Return the (x, y) coordinate for the center point of the cell that contains the specified text.  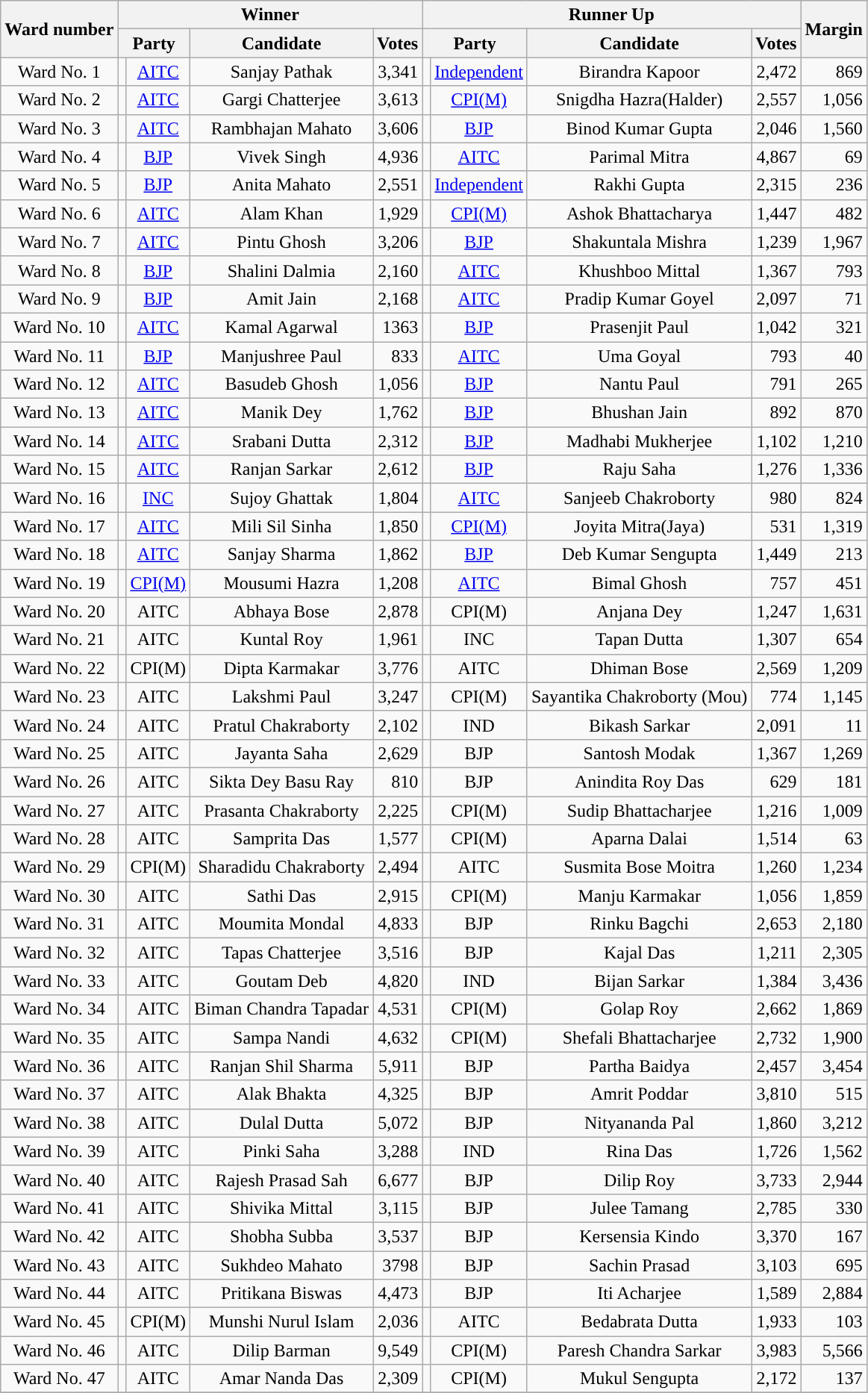
1,562 (834, 1151)
Pintu Ghosh (282, 242)
3,206 (398, 242)
Tapan Dutta (639, 640)
Ward No. 36 (60, 1066)
Pritikana Biswas (282, 1294)
3,733 (776, 1179)
Dilip Barman (282, 1350)
1,589 (776, 1294)
Biman Chandra Tapadar (282, 1009)
3,606 (398, 128)
3,613 (398, 100)
2,225 (398, 810)
1,336 (834, 470)
2,046 (776, 128)
5,072 (398, 1123)
Munshi Nurul Islam (282, 1322)
4,820 (398, 981)
Manik Dey (282, 413)
Shakuntala Mishra (639, 242)
Mukul Sengupta (639, 1379)
Sikta Dey Basu Ray (282, 782)
1,850 (398, 526)
Bhushan Jain (639, 413)
980 (776, 498)
5,911 (398, 1066)
Ward No. 15 (60, 470)
Bijan Sarkar (639, 981)
181 (834, 782)
Joyita Mitra(Jaya) (639, 526)
1,577 (398, 839)
Deb Kumar Sengupta (639, 555)
2,472 (776, 72)
810 (398, 782)
Pinki Saha (282, 1151)
Ward No. 29 (60, 867)
2,172 (776, 1379)
4,473 (398, 1294)
Dhiman Bose (639, 668)
Ward No. 38 (60, 1123)
Ward No. 10 (60, 327)
Paresh Chandra Sarkar (639, 1350)
1,247 (776, 611)
Kuntal Roy (282, 640)
1,631 (834, 611)
4,833 (398, 924)
1,234 (834, 867)
167 (834, 1236)
Ward No. 28 (60, 839)
137 (834, 1379)
2,102 (398, 725)
Rinku Bagchi (639, 924)
Ward No. 46 (60, 1350)
1,862 (398, 555)
Dulal Dutta (282, 1123)
2,160 (398, 270)
11 (834, 725)
791 (776, 384)
Ward No. 35 (60, 1038)
Nantu Paul (639, 384)
2,494 (398, 867)
Shefali Bhattacharjee (639, 1038)
Jayanta Saha (282, 753)
3,983 (776, 1350)
Runner Up (612, 15)
Sathi Das (282, 896)
3,370 (776, 1236)
Manjushree Paul (282, 356)
Amar Nanda Das (282, 1379)
71 (834, 299)
Bimal Ghosh (639, 583)
Ranjan Sarkar (282, 470)
1,560 (834, 128)
2,457 (776, 1066)
Snigdha Hazra(Halder) (639, 100)
Bikash Sarkar (639, 725)
Sanjay Sharma (282, 555)
Abhaya Bose (282, 611)
1,447 (776, 214)
Manju Karmakar (639, 896)
3,288 (398, 1151)
Ward No. 37 (60, 1094)
654 (834, 640)
Sayantika Chakroborty (Mou) (639, 696)
2,168 (398, 299)
236 (834, 185)
1,961 (398, 640)
482 (834, 214)
2,662 (776, 1009)
Santosh Modak (639, 753)
69 (834, 157)
Prasanta Chakraborty (282, 810)
Ward No. 14 (60, 441)
Ward No. 3 (60, 128)
2,884 (834, 1294)
Ward No. 47 (60, 1379)
3798 (398, 1265)
1,933 (776, 1322)
Ward No. 25 (60, 753)
Goutam Deb (282, 981)
Anjana Dey (639, 611)
515 (834, 1094)
3,436 (834, 981)
2,732 (776, 1038)
3,516 (398, 953)
Shobha Subba (282, 1236)
451 (834, 583)
Uma Goyal (639, 356)
Ward No. 12 (60, 384)
833 (398, 356)
Ward No. 44 (60, 1294)
Shalini Dalmia (282, 270)
1,307 (776, 640)
Ward No. 17 (60, 526)
2,785 (776, 1208)
1,384 (776, 981)
Binod Kumar Gupta (639, 128)
Ward number (60, 29)
40 (834, 356)
265 (834, 384)
Sukhdeo Mahato (282, 1265)
Dilip Roy (639, 1179)
330 (834, 1208)
Rina Das (639, 1151)
695 (834, 1265)
870 (834, 413)
2,612 (398, 470)
5,566 (834, 1350)
4,531 (398, 1009)
Ashok Bhattacharya (639, 214)
2,091 (776, 725)
1,145 (834, 696)
3,341 (398, 72)
2,036 (398, 1322)
1,042 (776, 327)
Samprita Das (282, 839)
Ward No. 13 (60, 413)
2,309 (398, 1379)
531 (776, 526)
Anindita Roy Das (639, 782)
Prasenjit Paul (639, 327)
Amit Jain (282, 299)
Nityananda Pal (639, 1123)
2,653 (776, 924)
3,537 (398, 1236)
Ward No. 27 (60, 810)
824 (834, 498)
1,209 (834, 668)
1,208 (398, 583)
1,514 (776, 839)
63 (834, 839)
1,276 (776, 470)
4,325 (398, 1094)
1,859 (834, 896)
Dipta Karmakar (282, 668)
Ward No. 40 (60, 1179)
892 (776, 413)
6,677 (398, 1179)
Rambhajan Mahato (282, 128)
Pradip Kumar Goyel (639, 299)
2,551 (398, 185)
3,103 (776, 1265)
4,936 (398, 157)
1,929 (398, 214)
Ward No. 31 (60, 924)
1,216 (776, 810)
1,211 (776, 953)
Susmita Bose Moitra (639, 867)
Lakshmi Paul (282, 696)
Ranjan Shil Sharma (282, 1066)
Winner (270, 15)
Ward No. 8 (60, 270)
Parimal Mitra (639, 157)
Kajal Das (639, 953)
Golap Roy (639, 1009)
1,239 (776, 242)
Ward No. 45 (60, 1322)
1,269 (834, 753)
4,867 (776, 157)
Khushboo Mittal (639, 270)
Ward No. 11 (60, 356)
Sanjeeb Chakroborty (639, 498)
Ward No. 23 (60, 696)
Ward No. 1 (60, 72)
Madhabi Mukherjee (639, 441)
1,900 (834, 1038)
Sharadidu Chakraborty (282, 867)
Margin (834, 29)
3,212 (834, 1123)
1,210 (834, 441)
1363 (398, 327)
Iti Acharjee (639, 1294)
2,312 (398, 441)
Partha Baidya (639, 1066)
Sachin Prasad (639, 1265)
Sanjay Pathak (282, 72)
321 (834, 327)
Rajesh Prasad Sah (282, 1179)
1,860 (776, 1123)
Ward No. 43 (60, 1265)
1,260 (776, 867)
Ward No. 30 (60, 896)
Amrit Poddar (639, 1094)
1,762 (398, 413)
774 (776, 696)
2,569 (776, 668)
Ward No. 22 (60, 668)
Shivika Mittal (282, 1208)
103 (834, 1322)
2,629 (398, 753)
Ward No. 20 (60, 611)
Ward No. 9 (60, 299)
1,967 (834, 242)
Sudip Bhattacharjee (639, 810)
3,247 (398, 696)
4,632 (398, 1038)
Moumita Mondal (282, 924)
213 (834, 555)
Ward No. 39 (60, 1151)
2,180 (834, 924)
Ward No. 16 (60, 498)
2,097 (776, 299)
Srabani Dutta (282, 441)
Alak Bhakta (282, 1094)
Anita Mahato (282, 185)
1,102 (776, 441)
2,878 (398, 611)
Ward No. 32 (60, 953)
Basudeb Ghosh (282, 384)
629 (776, 782)
2,944 (834, 1179)
Ward No. 34 (60, 1009)
Ward No. 24 (60, 725)
Rakhi Gupta (639, 185)
Ward No. 42 (60, 1236)
Ward No. 7 (60, 242)
2,315 (776, 185)
Bedabrata Dutta (639, 1322)
Raju Saha (639, 470)
Ward No. 18 (60, 555)
Tapas Chatterjee (282, 953)
3,776 (398, 668)
Vivek Singh (282, 157)
1,804 (398, 498)
Ward No. 21 (60, 640)
Mousumi Hazra (282, 583)
1,319 (834, 526)
1,009 (834, 810)
3,810 (776, 1094)
Ward No. 6 (60, 214)
Julee Tamang (639, 1208)
Kersensia Kindo (639, 1236)
Sujoy Ghattak (282, 498)
Pratul Chakraborty (282, 725)
869 (834, 72)
2,915 (398, 896)
Sampa Nandi (282, 1038)
1,726 (776, 1151)
Ward No. 26 (60, 782)
2,557 (776, 100)
1,449 (776, 555)
3,454 (834, 1066)
Kamal Agarwal (282, 327)
Gargi Chatterjee (282, 100)
1,869 (834, 1009)
Birandra Kapoor (639, 72)
9,549 (398, 1350)
2,305 (834, 953)
Aparna Dalai (639, 839)
Ward No. 5 (60, 185)
Ward No. 41 (60, 1208)
Ward No. 4 (60, 157)
Ward No. 2 (60, 100)
Ward No. 33 (60, 981)
757 (776, 583)
Ward No. 19 (60, 583)
Alam Khan (282, 214)
Mili Sil Sinha (282, 526)
3,115 (398, 1208)
